Scan for the cell matching the given text and deliver its [x, y] coordinate at center. 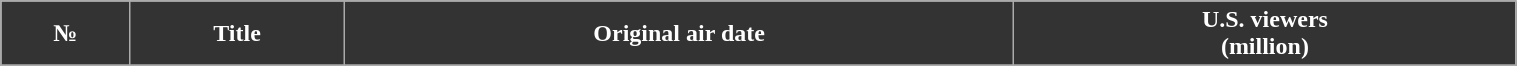
№ [66, 34]
Original air date [678, 34]
U.S. viewers(million) [1265, 34]
Title [238, 34]
